Pinpoint the cell where the given text exists, returning its [x, y] midpoint coordinate. 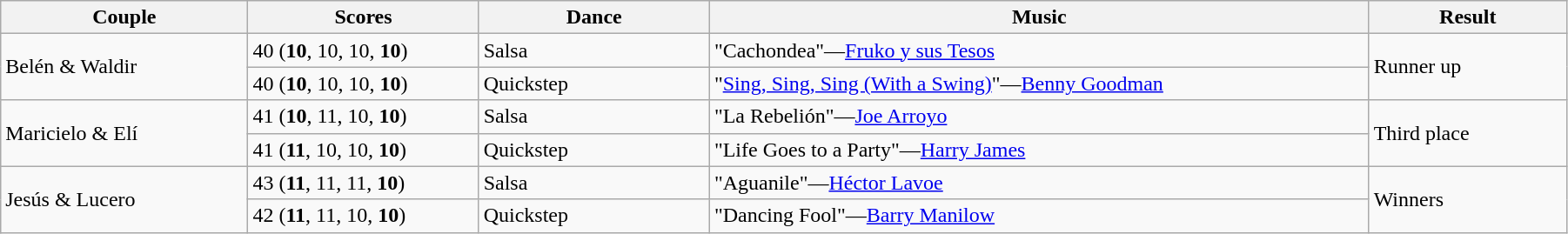
42 (11, 11, 10, 10) [364, 216]
Maricielo & Elí [124, 133]
"Cachondea"—Fruko y sus Tesos [1039, 50]
Runner up [1467, 67]
"Dancing Fool"—Barry Manilow [1039, 216]
Dance [593, 17]
Music [1039, 17]
Result [1467, 17]
41 (11, 10, 10, 10) [364, 150]
Couple [124, 17]
"Sing, Sing, Sing (With a Swing)"—Benny Goodman [1039, 84]
41 (10, 11, 10, 10) [364, 117]
"Life Goes to a Party"—Harry James [1039, 150]
Scores [364, 17]
Jesús & Lucero [124, 199]
"La Rebelión"—Joe Arroyo [1039, 117]
"Aguanile"—Héctor Lavoe [1039, 183]
Third place [1467, 133]
43 (11, 11, 11, 10) [364, 183]
Belén & Waldir [124, 67]
Winners [1467, 199]
